Return the (X, Y) coordinate for the center point of the cell that contains the specified text.  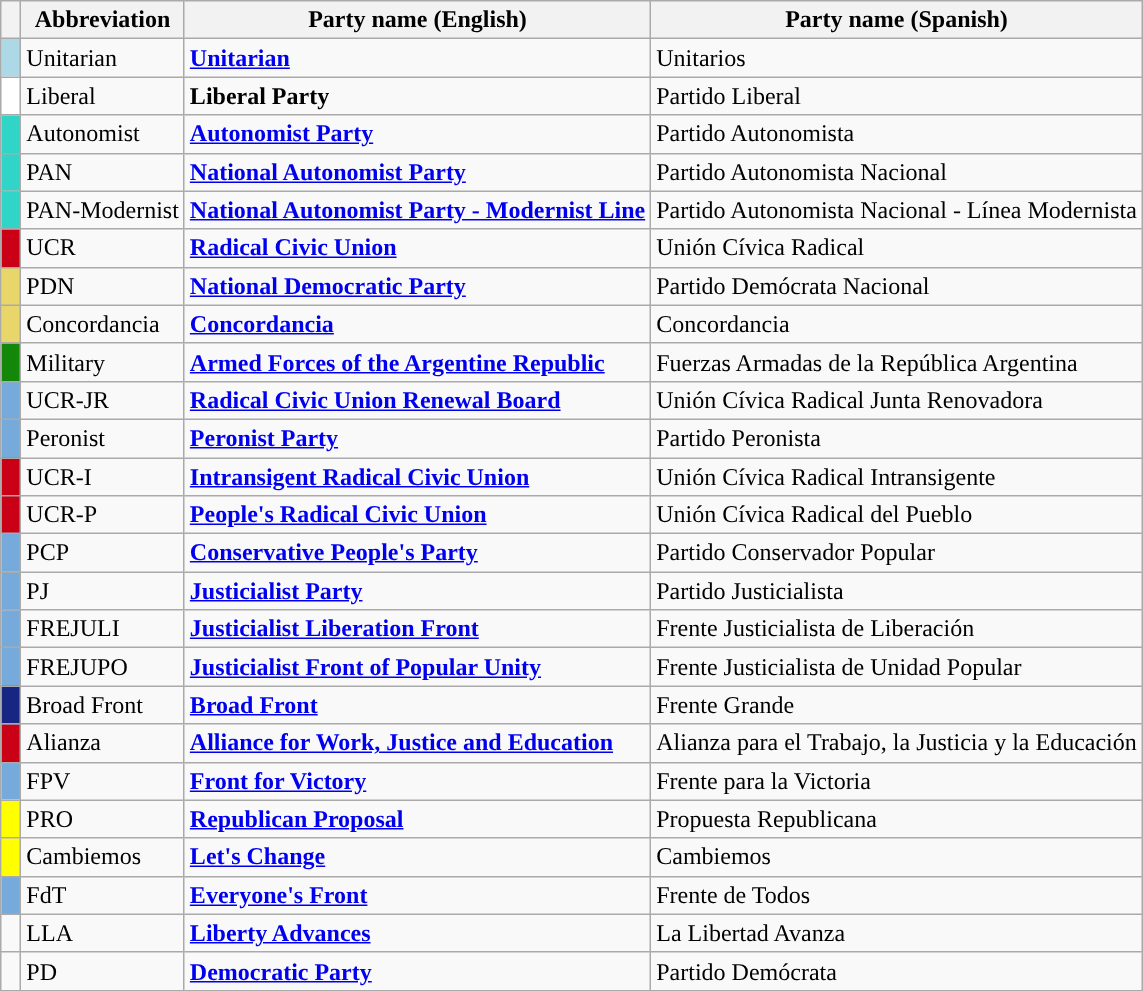
Justicialist Front of Popular Unity (417, 667)
Frente Justicialista de Unidad Popular (897, 667)
Abbreviation (103, 20)
Armed Forces of the Argentine Republic (417, 362)
Partido Demócrata Nacional (897, 286)
Partido Autonomista (897, 134)
Conservative People's Party (417, 553)
Unitarios (897, 58)
Frente de Todos (897, 895)
National Autonomist Party - Modernist Line (417, 210)
UCR-JR (103, 400)
FPV (103, 781)
Frente Justicialista de Liberación (897, 629)
Republican Proposal (417, 819)
Liberal (103, 96)
Partido Conservador Popular (897, 553)
Alianza (103, 743)
PDN (103, 286)
Propuesta Republicana (897, 819)
Everyone's Front (417, 895)
Unión Cívica Radical (897, 248)
Fuerzas Armadas de la República Argentina (897, 362)
Autonomist Party (417, 134)
UCR (103, 248)
PRO (103, 819)
FdT (103, 895)
National Autonomist Party (417, 172)
Intransigent Radical Civic Union (417, 477)
PD (103, 971)
Front for Victory (417, 781)
Peronist Party (417, 438)
Alliance for Work, Justice and Education (417, 743)
Democratic Party (417, 971)
Partido Autonomista Nacional - Línea Modernista (897, 210)
Radical Civic Union (417, 248)
FREJUPO (103, 667)
Partido Demócrata (897, 971)
Alianza para el Trabajo, la Justicia y la Educación (897, 743)
Frente Grande (897, 705)
Liberal Party (417, 96)
LLA (103, 933)
Party name (Spanish) (897, 20)
PAN-Modernist (103, 210)
Frente para la Victoria (897, 781)
PJ (103, 591)
UCR-I (103, 477)
National Democratic Party (417, 286)
Justicialist Party (417, 591)
Liberty Advances (417, 933)
La Libertad Avanza (897, 933)
Military (103, 362)
Unión Cívica Radical Intransigente (897, 477)
Partido Peronista (897, 438)
Party name (English) (417, 20)
Unión Cívica Radical del Pueblo (897, 515)
Partido Liberal (897, 96)
People's Radical Civic Union (417, 515)
Let's Change (417, 857)
Unión Cívica Radical Junta Renovadora (897, 400)
Partido Autonomista Nacional (897, 172)
Justicialist Liberation Front (417, 629)
Autonomist (103, 134)
FREJULI (103, 629)
UCR-P (103, 515)
Peronist (103, 438)
PCP (103, 553)
PAN (103, 172)
Radical Civic Union Renewal Board (417, 400)
Partido Justicialista (897, 591)
